Capture the cell that displays the provided text and extract its (x, y) central coordinate. 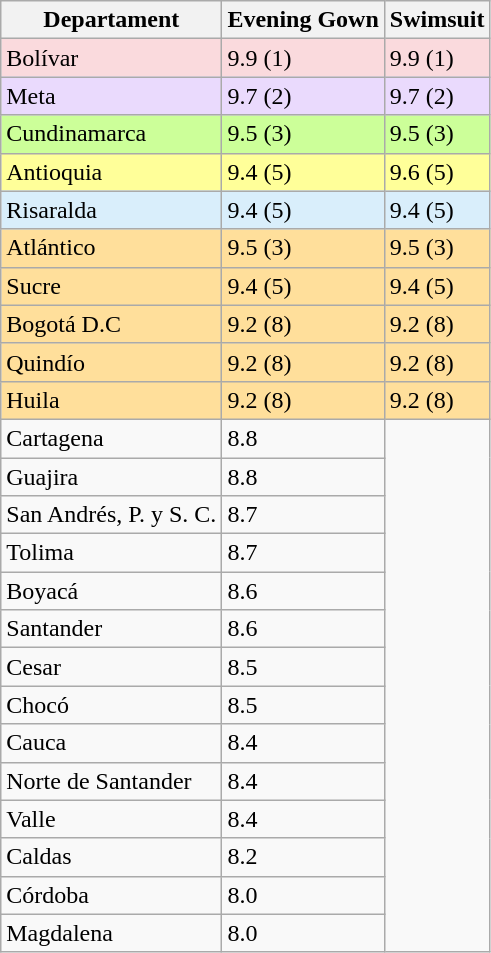
Cartagena (112, 438)
Quindío (112, 362)
Chocó (112, 705)
Bogotá D.C (112, 324)
Boyacá (112, 591)
Antioquia (112, 172)
9.6 (5) (437, 172)
8.2 (303, 857)
Evening Gown (303, 20)
Guajira (112, 477)
Departament (112, 20)
Sucre (112, 286)
Cundinamarca (112, 134)
San Andrés, P. y S. C. (112, 515)
Cauca (112, 743)
Huila (112, 400)
Swimsuit (437, 20)
Bolívar (112, 58)
Valle (112, 819)
Córdoba (112, 895)
Risaralda (112, 210)
Magdalena (112, 933)
Meta (112, 96)
Caldas (112, 857)
Santander (112, 629)
Tolima (112, 553)
Cesar (112, 667)
Atlántico (112, 248)
Norte de Santander (112, 781)
